Return the [X, Y] coordinate for the center point of the cell that contains the specified text.  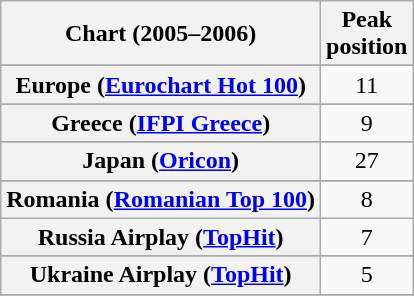
11 [367, 85]
Greece (IFPI Greece) [161, 123]
Europe (Eurochart Hot 100) [161, 85]
Peakposition [367, 34]
Chart (2005–2006) [161, 34]
Japan (Oricon) [161, 161]
9 [367, 123]
Romania (Romanian Top 100) [161, 199]
8 [367, 199]
Russia Airplay (TopHit) [161, 237]
7 [367, 237]
5 [367, 275]
27 [367, 161]
Ukraine Airplay (TopHit) [161, 275]
